Search for the cell housing the specified text and yield its [x, y] center coordinate. 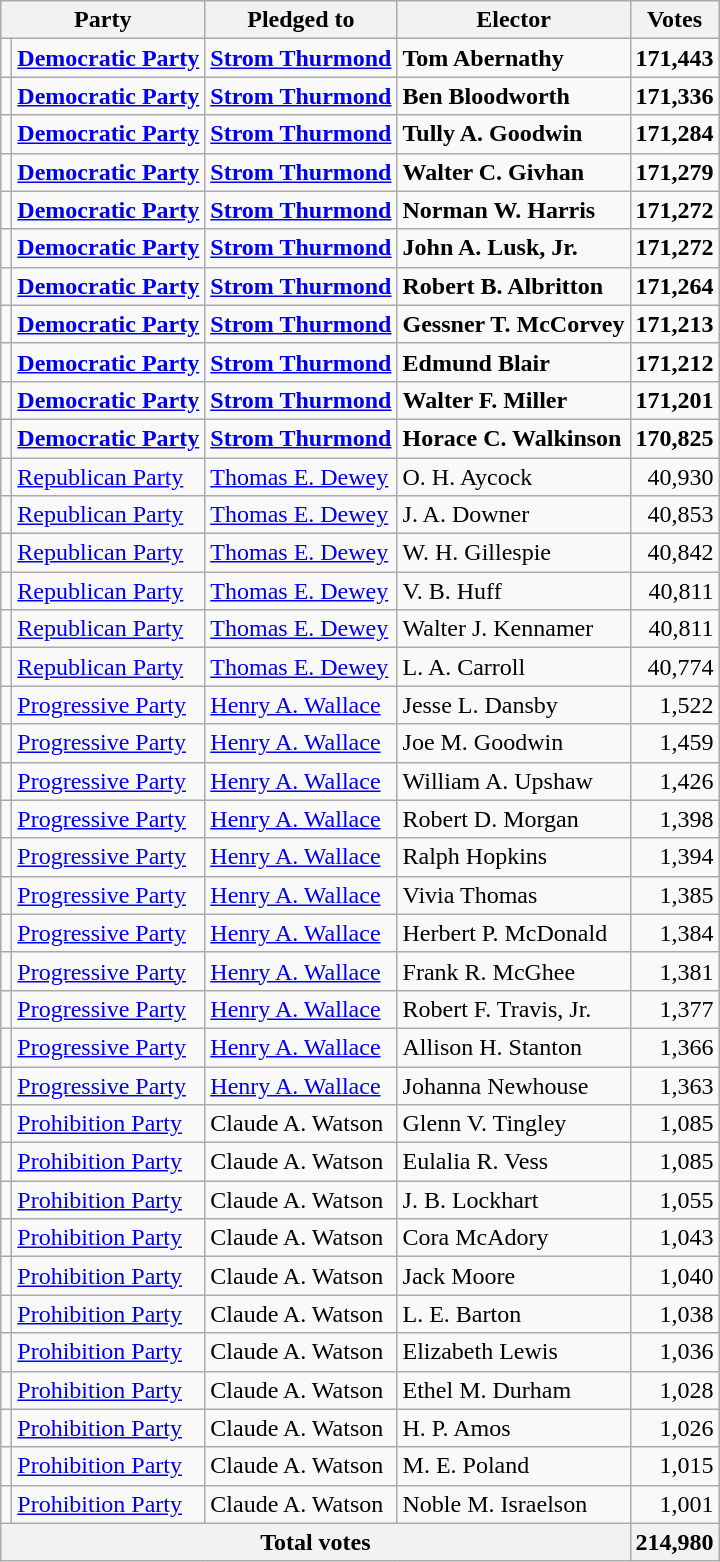
Noble M. Israelson [514, 1504]
Frank R. McGhee [514, 971]
Eulalia R. Vess [514, 1162]
171,279 [674, 172]
V. B. Huff [514, 591]
Robert F. Travis, Jr. [514, 1009]
Ralph Hopkins [514, 857]
Votes [674, 20]
Party [103, 20]
1,001 [674, 1504]
1,043 [674, 1238]
40,853 [674, 515]
H. P. Amos [514, 1428]
W. H. Gillespie [514, 553]
Elector [514, 20]
Ben Bloodworth [514, 96]
1,040 [674, 1276]
1,459 [674, 743]
1,015 [674, 1466]
Jack Moore [514, 1276]
Norman W. Harris [514, 210]
Johanna Newhouse [514, 1085]
L. E. Barton [514, 1314]
Walter C. Givhan [514, 172]
171,336 [674, 96]
Robert D. Morgan [514, 819]
Walter F. Miller [514, 400]
1,363 [674, 1085]
Jesse L. Dansby [514, 705]
Glenn V. Tingley [514, 1124]
Ethel M. Durham [514, 1390]
1,055 [674, 1200]
1,394 [674, 857]
1,398 [674, 819]
171,264 [674, 286]
Pledged to [301, 20]
171,201 [674, 400]
1,384 [674, 933]
Gessner T. McCorvey [514, 324]
M. E. Poland [514, 1466]
Horace C. Walkinson [514, 438]
Joe M. Goodwin [514, 743]
J. B. Lockhart [514, 1200]
Walter J. Kennamer [514, 629]
171,284 [674, 134]
1,036 [674, 1352]
1,381 [674, 971]
Edmund Blair [514, 362]
1,522 [674, 705]
40,774 [674, 667]
Cora McAdory [514, 1238]
J. A. Downer [514, 515]
40,930 [674, 477]
Robert B. Albritton [514, 286]
214,980 [674, 1542]
Total votes [316, 1542]
L. A. Carroll [514, 667]
Allison H. Stanton [514, 1047]
171,213 [674, 324]
1,366 [674, 1047]
1,385 [674, 895]
1,028 [674, 1390]
Elizabeth Lewis [514, 1352]
Tom Abernathy [514, 58]
40,842 [674, 553]
Tully A. Goodwin [514, 134]
O. H. Aycock [514, 477]
1,377 [674, 1009]
170,825 [674, 438]
Vivia Thomas [514, 895]
171,443 [674, 58]
1,426 [674, 781]
171,212 [674, 362]
1,026 [674, 1428]
Herbert P. McDonald [514, 933]
1,038 [674, 1314]
John A. Lusk, Jr. [514, 248]
William A. Upshaw [514, 781]
